Provide the (X, Y) coordinate of the cell's center where the given text is located.  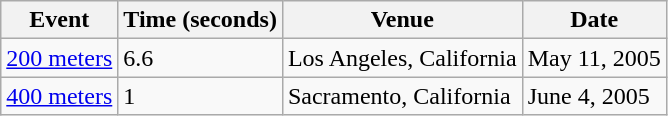
Event (60, 20)
1 (200, 96)
6.6 (200, 58)
Time (seconds) (200, 20)
Sacramento, California (402, 96)
400 meters (60, 96)
Date (594, 20)
June 4, 2005 (594, 96)
May 11, 2005 (594, 58)
Los Angeles, California (402, 58)
Venue (402, 20)
200 meters (60, 58)
